Pinpoint the cell where the given text exists, returning its (X, Y) midpoint coordinate. 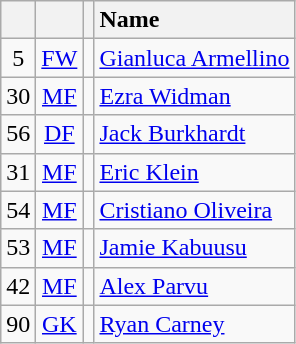
90 (18, 324)
FW (60, 58)
56 (18, 134)
53 (18, 248)
Cristiano Oliveira (194, 210)
31 (18, 172)
5 (18, 58)
GK (60, 324)
54 (18, 210)
DF (60, 134)
Ryan Carney (194, 324)
Jack Burkhardt (194, 134)
Gianluca Armellino (194, 58)
42 (18, 286)
Jamie Kabuusu (194, 248)
Name (194, 20)
30 (18, 96)
Ezra Widman (194, 96)
Alex Parvu (194, 286)
Eric Klein (194, 172)
